Determine the (x, y) coordinate at the center of the cell enclosing the given text.  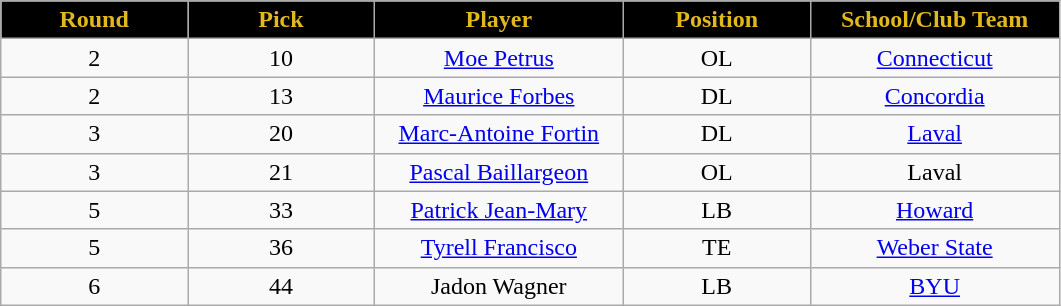
10 (282, 58)
44 (282, 286)
BYU (934, 286)
Marc-Antoine Fortin (498, 134)
Maurice Forbes (498, 96)
13 (282, 96)
20 (282, 134)
TE (716, 248)
Pick (282, 20)
Round (94, 20)
Patrick Jean-Mary (498, 210)
Howard (934, 210)
Player (498, 20)
21 (282, 172)
Concordia (934, 96)
Moe Petrus (498, 58)
36 (282, 248)
33 (282, 210)
Pascal Baillargeon (498, 172)
Position (716, 20)
6 (94, 286)
Tyrell Francisco (498, 248)
Weber State (934, 248)
Jadon Wagner (498, 286)
School/Club Team (934, 20)
Connecticut (934, 58)
